Pinpoint the cell where the given text exists, returning its [X, Y] midpoint coordinate. 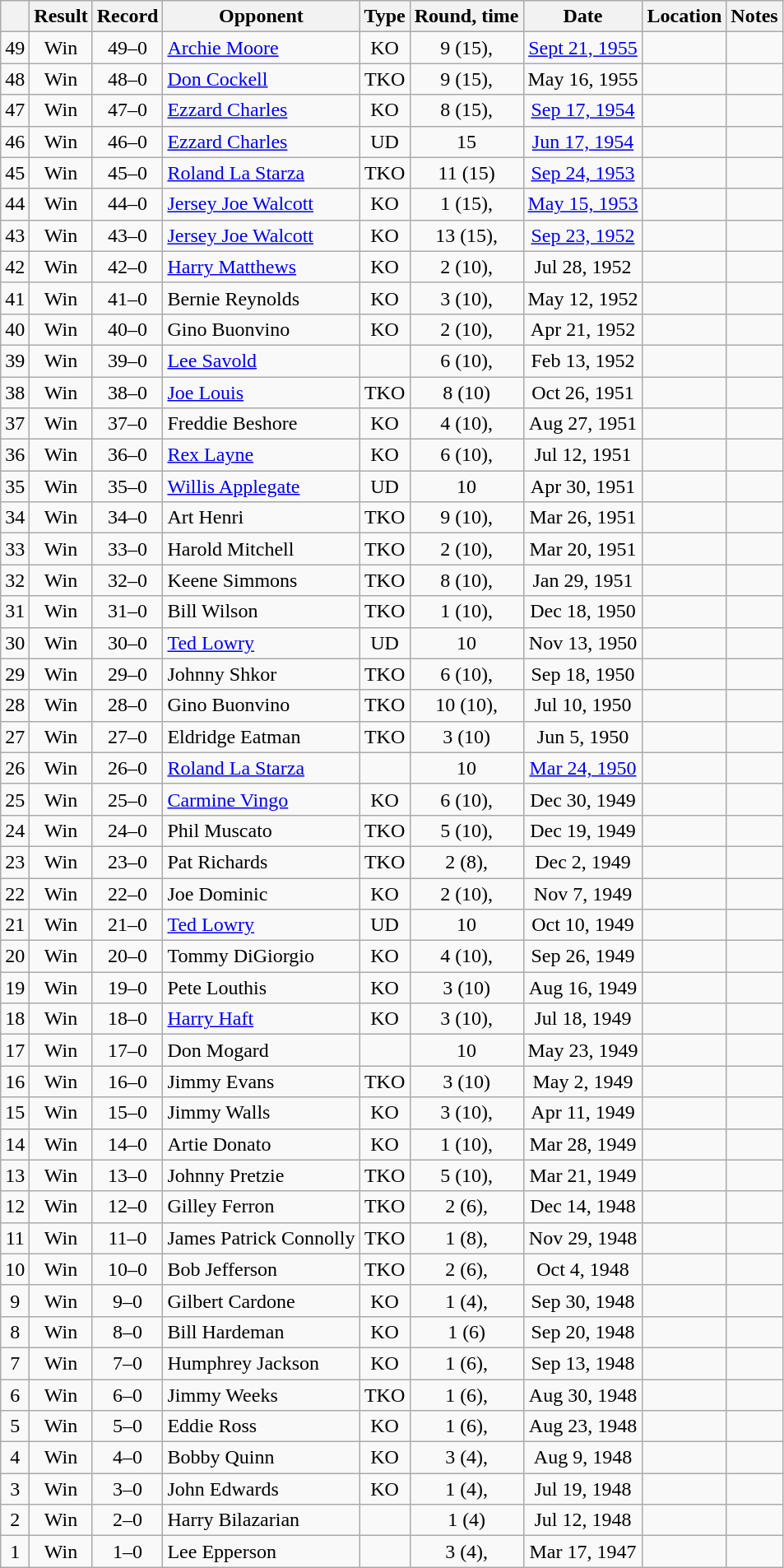
Archie Moore [262, 48]
11 (15) [466, 173]
Jul 28, 1952 [582, 267]
35 [15, 486]
37–0 [128, 424]
1 (8), [466, 1238]
Mar 28, 1949 [582, 1144]
John Edwards [262, 1489]
32–0 [128, 580]
Johnny Shkor [262, 674]
Artie Donato [262, 1144]
Jimmy Walls [262, 1113]
27 [15, 737]
38 [15, 393]
19 [15, 988]
Pete Louthis [262, 988]
49–0 [128, 48]
James Patrick Connolly [262, 1238]
May 15, 1953 [582, 204]
4–0 [128, 1458]
Notes [754, 16]
4 [15, 1458]
Sep 30, 1948 [582, 1300]
Lee Epperson [262, 1552]
Jimmy Weeks [262, 1395]
Jun 5, 1950 [582, 737]
May 23, 1949 [582, 1050]
48–0 [128, 79]
Aug 27, 1951 [582, 424]
Dec 19, 1949 [582, 831]
26 [15, 768]
12–0 [128, 1207]
23 [15, 862]
10 (10), [466, 705]
May 16, 1955 [582, 79]
1 (6) [466, 1332]
Nov 13, 1950 [582, 643]
Result [61, 16]
24–0 [128, 831]
Sep 26, 1949 [582, 956]
38–0 [128, 393]
28 [15, 705]
33 [15, 549]
30 [15, 643]
Mar 20, 1951 [582, 549]
40–0 [128, 329]
28–0 [128, 705]
Mar 21, 1949 [582, 1175]
Bill Wilson [262, 612]
41–0 [128, 298]
15–0 [128, 1113]
Jul 18, 1949 [582, 1019]
Joe Dominic [262, 893]
8 (15), [466, 110]
49 [15, 48]
34 [15, 518]
45 [15, 173]
36 [15, 455]
2–0 [128, 1520]
18–0 [128, 1019]
1–0 [128, 1552]
41 [15, 298]
9–0 [128, 1300]
13 (15), [466, 235]
Dec 18, 1950 [582, 612]
Oct 4, 1948 [582, 1269]
43–0 [128, 235]
1 [15, 1552]
3 [15, 1489]
Harry Haft [262, 1019]
29 [15, 674]
Jul 12, 1948 [582, 1520]
37 [15, 424]
Aug 16, 1949 [582, 988]
47–0 [128, 110]
Record [128, 16]
5–0 [128, 1426]
13–0 [128, 1175]
Bill Hardeman [262, 1332]
Apr 30, 1951 [582, 486]
Lee Savold [262, 361]
Harold Mitchell [262, 549]
22–0 [128, 893]
7–0 [128, 1363]
27–0 [128, 737]
Round, time [466, 16]
Mar 17, 1947 [582, 1552]
Sep 23, 1952 [582, 235]
Nov 7, 1949 [582, 893]
45–0 [128, 173]
Carmine Vingo [262, 799]
Eddie Ross [262, 1426]
2 [15, 1520]
36–0 [128, 455]
Dec 2, 1949 [582, 862]
23–0 [128, 862]
17–0 [128, 1050]
May 2, 1949 [582, 1082]
Sep 20, 1948 [582, 1332]
31–0 [128, 612]
Dec 30, 1949 [582, 799]
Location [684, 16]
Feb 13, 1952 [582, 361]
1 (4) [466, 1520]
40 [15, 329]
47 [15, 110]
May 12, 1952 [582, 298]
Oct 26, 1951 [582, 393]
2 (8), [466, 862]
Jun 17, 1954 [582, 142]
8 [15, 1332]
Mar 24, 1950 [582, 768]
Joe Louis [262, 393]
39 [15, 361]
Bobby Quinn [262, 1458]
44 [15, 204]
Sep 18, 1950 [582, 674]
Oct 10, 1949 [582, 925]
17 [15, 1050]
Bernie Reynolds [262, 298]
42–0 [128, 267]
21–0 [128, 925]
14 [15, 1144]
Dec 14, 1948 [582, 1207]
Don Mogard [262, 1050]
Aug 9, 1948 [582, 1458]
9 [15, 1300]
46–0 [128, 142]
Nov 29, 1948 [582, 1238]
8 (10) [466, 393]
16–0 [128, 1082]
22 [15, 893]
16 [15, 1082]
Sept 21, 1955 [582, 48]
25 [15, 799]
7 [15, 1363]
24 [15, 831]
8 (10), [466, 580]
10–0 [128, 1269]
Aug 30, 1948 [582, 1395]
Willis Applegate [262, 486]
9 (10), [466, 518]
11 [15, 1238]
Aug 23, 1948 [582, 1426]
35–0 [128, 486]
Apr 11, 1949 [582, 1113]
Art Henri [262, 518]
Jul 19, 1948 [582, 1489]
Gilbert Cardone [262, 1300]
Eldridge Eatman [262, 737]
Phil Muscato [262, 831]
34–0 [128, 518]
Sep 17, 1954 [582, 110]
Sep 24, 1953 [582, 173]
Bob Jefferson [262, 1269]
3–0 [128, 1489]
1 (15), [466, 204]
32 [15, 580]
Mar 26, 1951 [582, 518]
31 [15, 612]
Humphrey Jackson [262, 1363]
Apr 21, 1952 [582, 329]
Gilley Ferron [262, 1207]
13 [15, 1175]
6 [15, 1395]
Don Cockell [262, 79]
33–0 [128, 549]
Tommy DiGiorgio [262, 956]
19–0 [128, 988]
8–0 [128, 1332]
44–0 [128, 204]
39–0 [128, 361]
5 [15, 1426]
Johnny Pretzie [262, 1175]
Jan 29, 1951 [582, 580]
Harry Bilazarian [262, 1520]
29–0 [128, 674]
43 [15, 235]
Freddie Beshore [262, 424]
42 [15, 267]
Date [582, 16]
46 [15, 142]
26–0 [128, 768]
Jul 12, 1951 [582, 455]
18 [15, 1019]
11–0 [128, 1238]
20–0 [128, 956]
25–0 [128, 799]
30–0 [128, 643]
Opponent [262, 16]
48 [15, 79]
20 [15, 956]
Type [385, 16]
14–0 [128, 1144]
Keene Simmons [262, 580]
6–0 [128, 1395]
12 [15, 1207]
Sep 13, 1948 [582, 1363]
Jul 10, 1950 [582, 705]
21 [15, 925]
Harry Matthews [262, 267]
Pat Richards [262, 862]
Jimmy Evans [262, 1082]
Rex Layne [262, 455]
